Identify which cell holds the provided text, then report its (X, Y) central coordinate. 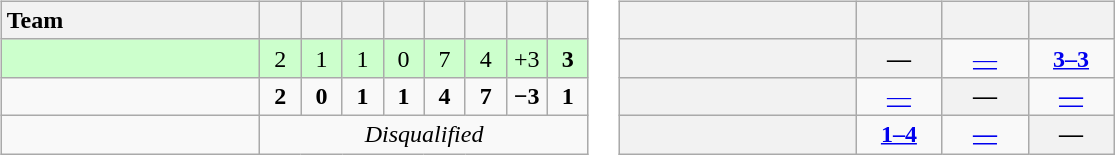
−3 (526, 96)
3–3 (1071, 58)
1–4 (899, 134)
Team (130, 20)
3 (568, 58)
Disqualified (424, 134)
+3 (526, 58)
